Identify which cell holds the provided text, then report its (X, Y) central coordinate. 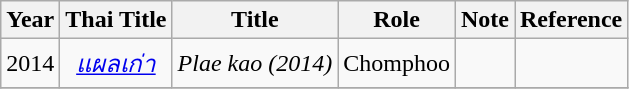
Title (255, 20)
Year (30, 20)
แผลเก่า (116, 64)
Reference (570, 20)
Chomphoo (397, 64)
Role (397, 20)
Note (484, 20)
Plae kao (2014) (255, 64)
2014 (30, 64)
Thai Title (116, 20)
